Find where the given text appears and provide that cell's center as [X, Y] coordinate. 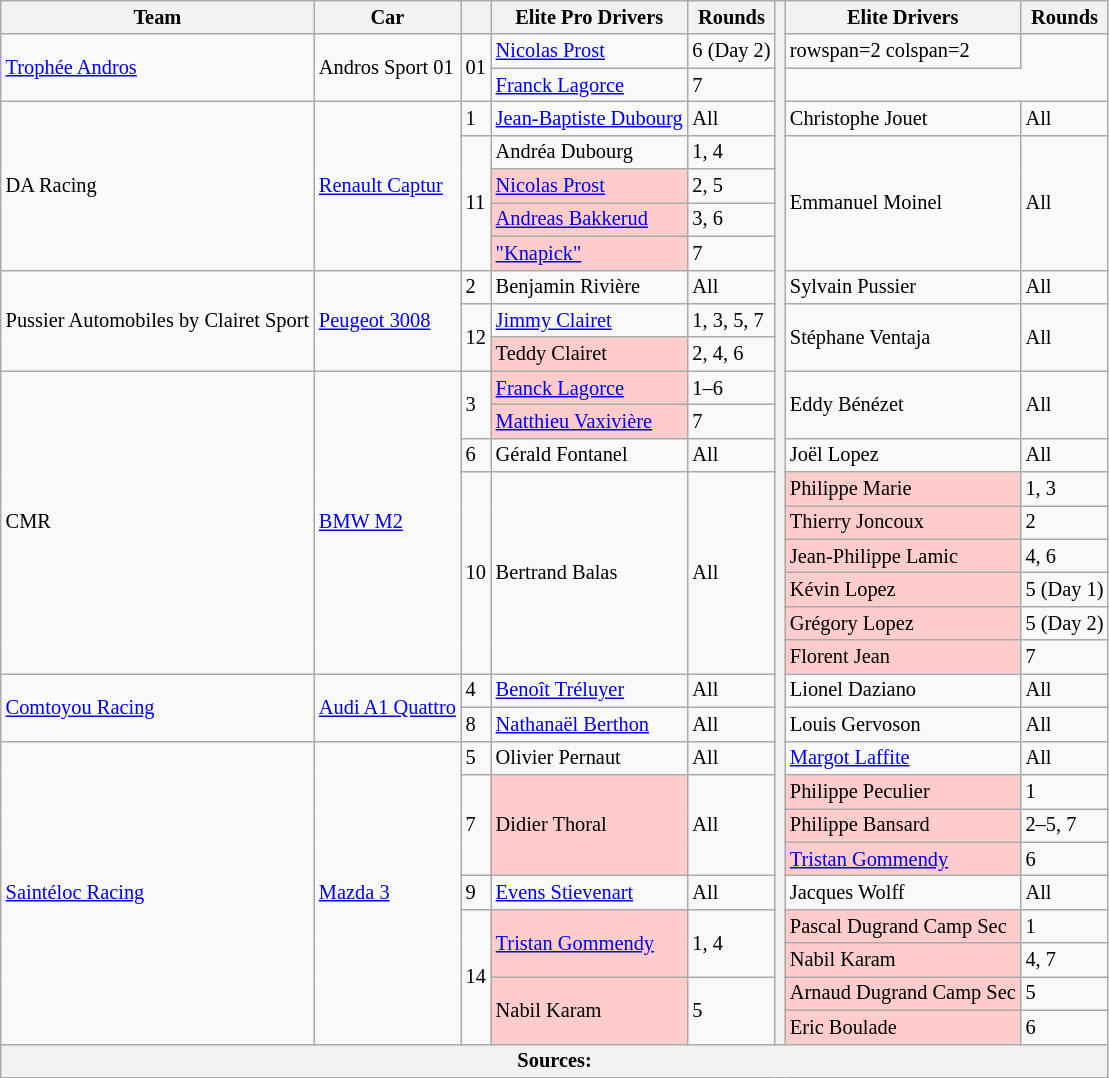
Margot Laffite [903, 758]
8 [476, 724]
Louis Gervoson [903, 724]
11 [476, 202]
Philippe Bansard [903, 825]
Benjamin Rivière [590, 287]
Nathanaël Berthon [590, 724]
Emmanuel Moinel [903, 202]
10 [476, 573]
01 [476, 68]
2, 4, 6 [732, 354]
5 (Day 2) [1065, 623]
Jacques Wolff [903, 892]
Comtoyou Racing [158, 706]
Philippe Marie [903, 489]
Jean-Philippe Lamic [903, 556]
2–5, 7 [1065, 825]
Grégory Lopez [903, 623]
Sylvain Pussier [903, 287]
Thierry Joncoux [903, 522]
DA Racing [158, 185]
12 [476, 336]
Didier Thoral [590, 824]
2, 5 [732, 186]
"Knapick" [590, 253]
1, 3, 5, 7 [732, 320]
Elite Drivers [903, 17]
Christophe Jouet [903, 118]
1, 3 [1065, 489]
Andreas Bakkerud [590, 219]
14 [476, 976]
Eric Boulade [903, 1027]
4 [476, 690]
4, 7 [1065, 960]
Team [158, 17]
Audi A1 Quattro [388, 706]
CMR [158, 522]
4, 6 [1065, 556]
Bertrand Balas [590, 573]
Olivier Pernaut [590, 758]
Benoît Tréluyer [590, 690]
Pascal Dugrand Camp Sec [903, 926]
Eddy Bénézet [903, 404]
3 [476, 404]
Florent Jean [903, 657]
Sources: [555, 1061]
Peugeot 3008 [388, 320]
6 (Day 2) [732, 51]
3, 6 [732, 219]
Jimmy Clairet [590, 320]
Evens Stievenart [590, 892]
1–6 [732, 388]
Matthieu Vaxivière [590, 421]
Philippe Peculier [903, 791]
9 [476, 892]
Pussier Automobiles by Clairet Sport [158, 320]
Andros Sport 01 [388, 68]
Saintéloc Racing [158, 892]
Teddy Clairet [590, 354]
Arnaud Dugrand Camp Sec [903, 993]
Renault Captur [388, 185]
Gérald Fontanel [590, 455]
rowspan=2 colspan=2 [903, 51]
Andréa Dubourg [590, 152]
Kévin Lopez [903, 589]
Elite Pro Drivers [590, 17]
Lionel Daziano [903, 690]
5 (Day 1) [1065, 589]
Car [388, 17]
Stéphane Ventaja [903, 336]
Mazda 3 [388, 892]
Joël Lopez [903, 455]
Jean-Baptiste Dubourg [590, 118]
BMW M2 [388, 522]
Trophée Andros [158, 68]
